Scan for the cell matching the given text and deliver its (X, Y) coordinate at center. 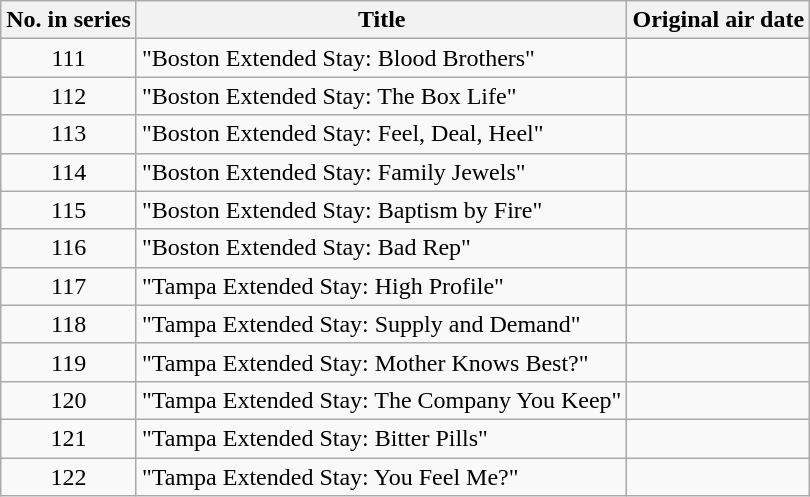
"Tampa Extended Stay: The Company You Keep" (381, 400)
"Boston Extended Stay: The Box Life" (381, 96)
Original air date (718, 20)
113 (69, 134)
"Tampa Extended Stay: Supply and Demand" (381, 324)
"Boston Extended Stay: Blood Brothers" (381, 58)
No. in series (69, 20)
114 (69, 172)
111 (69, 58)
Title (381, 20)
117 (69, 286)
"Boston Extended Stay: Family Jewels" (381, 172)
119 (69, 362)
115 (69, 210)
121 (69, 438)
"Tampa Extended Stay: Bitter Pills" (381, 438)
118 (69, 324)
"Boston Extended Stay: Bad Rep" (381, 248)
"Boston Extended Stay: Baptism by Fire" (381, 210)
"Tampa Extended Stay: Mother Knows Best?" (381, 362)
112 (69, 96)
116 (69, 248)
"Tampa Extended Stay: You Feel Me?" (381, 477)
122 (69, 477)
"Boston Extended Stay: Feel, Deal, Heel" (381, 134)
120 (69, 400)
"Tampa Extended Stay: High Profile" (381, 286)
